Pinpoint the cell where the given text exists, returning its [X, Y] midpoint coordinate. 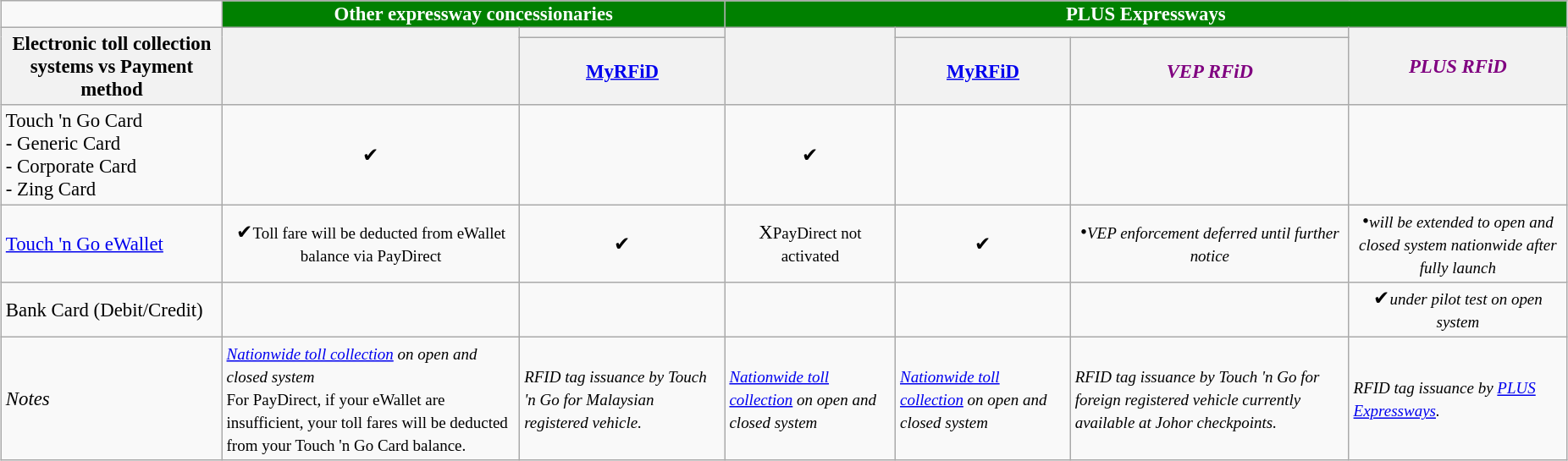
RFID tag issuance by PLUS Expressways. [1458, 399]
Bank Card (Debit/Credit) [112, 310]
•VEP enforcement deferred until further notice [1209, 244]
✔Toll fare will be deducted from eWallet balance via PayDirect [371, 244]
XPayDirect not activated [810, 244]
•will be extended to open and closed system nationwide after fully launch [1458, 244]
PLUS RFiD [1458, 66]
PLUS Expressways [1146, 14]
Electronic toll collection systems vs Payment method [112, 66]
✔under pilot test on open system [1458, 310]
RFID tag issuance by Touch 'n Go for Malaysian registered vehicle. [622, 399]
RFID tag issuance by Touch 'n Go for foreign registered vehicle currently available at Johor checkpoints. [1209, 399]
Notes [112, 399]
Other expressway concessionaries [473, 14]
Touch 'n Go eWallet [112, 244]
VEP RFiD [1209, 71]
Touch 'n Go Card - Generic Card - Corporate Card - Zing Card [112, 156]
